Return the [X, Y] coordinate for the center point of the cell that contains the specified text.  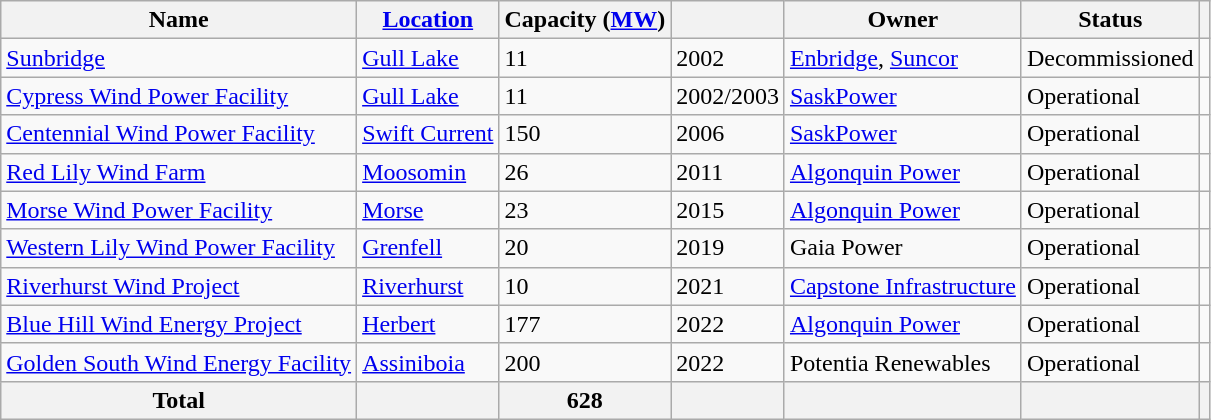
Blue Hill Wind Energy Project [179, 324]
Grenfell [428, 248]
628 [585, 400]
Western Lily Wind Power Facility [179, 248]
Morse [428, 210]
Capstone Infrastructure [902, 286]
Swift Current [428, 134]
150 [585, 134]
Sunbridge [179, 58]
Decommissioned [1110, 58]
Capacity (MW) [585, 20]
Golden South Wind Energy Facility [179, 362]
Total [179, 400]
Moosomin [428, 172]
23 [585, 210]
Centennial Wind Power Facility [179, 134]
10 [585, 286]
Name [179, 20]
Status [1110, 20]
2006 [728, 134]
20 [585, 248]
Herbert [428, 324]
200 [585, 362]
Morse Wind Power Facility [179, 210]
2021 [728, 286]
2019 [728, 248]
Assiniboia [428, 362]
Owner [902, 20]
Cypress Wind Power Facility [179, 96]
Red Lily Wind Farm [179, 172]
2015 [728, 210]
2011 [728, 172]
177 [585, 324]
26 [585, 172]
Potentia Renewables [902, 362]
Riverhurst Wind Project [179, 286]
2002 [728, 58]
Riverhurst [428, 286]
Gaia Power [902, 248]
Enbridge, Suncor [902, 58]
Location [428, 20]
2002/2003 [728, 96]
